From the cell containing the given text, extract its center point as [X, Y] coordinate. 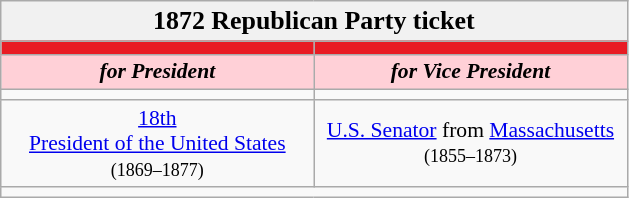
1872 Republican Party ticket [314, 21]
18thPresident of the United States(1869–1877) [158, 144]
for Vice President [470, 72]
for President [158, 72]
U.S. Senator from Massachusetts(1855–1873) [470, 144]
